Return [X, Y] of the center of cell containing provided text 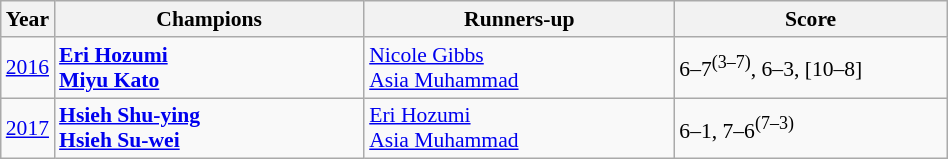
6–1, 7–6(7–3) [810, 128]
Year [28, 19]
Score [810, 19]
6–7(3–7), 6–3, [10–8] [810, 68]
Eri Hozumi Miyu Kato [209, 68]
Runners-up [519, 19]
2017 [28, 128]
Nicole Gibbs Asia Muhammad [519, 68]
Hsieh Shu-ying Hsieh Su-wei [209, 128]
Eri Hozumi Asia Muhammad [519, 128]
2016 [28, 68]
Champions [209, 19]
